Pinpoint the cell where the given text exists, returning its (x, y) midpoint coordinate. 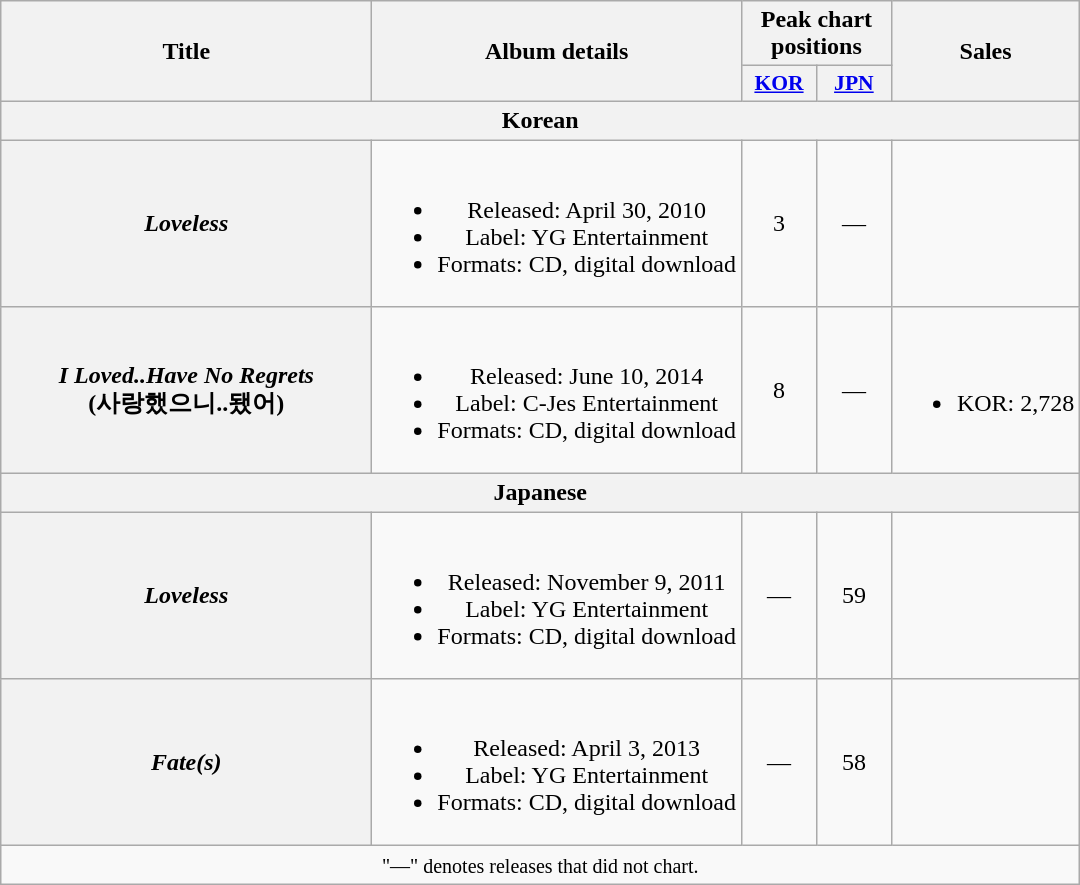
Fate(s) (186, 762)
3 (780, 224)
KOR (780, 84)
Japanese (540, 493)
Album details (557, 52)
Sales (985, 52)
"—" denotes releases that did not chart. (540, 865)
I Loved..Have No Regrets(사랑했으니..됐어) (186, 390)
59 (854, 596)
Korean (540, 120)
Released: April 3, 2013Label: YG EntertainmentFormats: CD, digital download (557, 762)
KOR: 2,728 (985, 390)
Released: November 9, 2011Label: YG EntertainmentFormats: CD, digital download (557, 596)
Peak chart positions (817, 34)
Released: June 10, 2014Label: C-Jes EntertainmentFormats: CD, digital download (557, 390)
Released: April 30, 2010Label: YG EntertainmentFormats: CD, digital download (557, 224)
8 (780, 390)
JPN (854, 84)
58 (854, 762)
Title (186, 52)
